Provide the (x, y) coordinate of the cell's center where the given text is located.  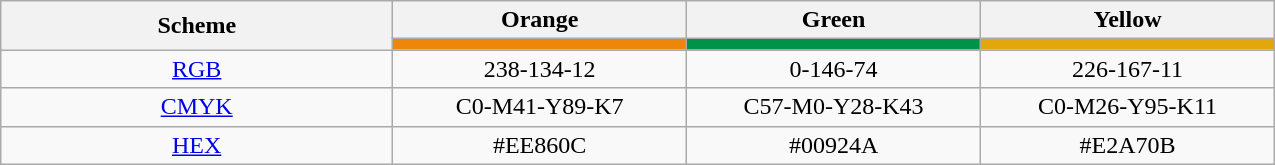
226-167-11 (1128, 69)
Yellow (1128, 20)
238-134-12 (540, 69)
0-146-74 (834, 69)
HEX (197, 145)
Scheme (197, 26)
#EE860C (540, 145)
C0-M26-Y95-K11 (1128, 107)
#E2A70B (1128, 145)
RGB (197, 69)
#00924A (834, 145)
Orange (540, 20)
C0-M41-Y89-K7 (540, 107)
C57-M0-Y28-K43 (834, 107)
CMYK (197, 107)
Green (834, 20)
